Find where the given text appears and provide that cell's center as (x, y) coordinate. 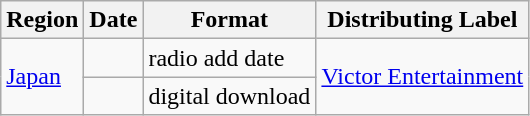
Japan (42, 77)
digital download (230, 96)
Date (114, 20)
Victor Entertainment (422, 77)
Format (230, 20)
Region (42, 20)
radio add date (230, 58)
Distributing Label (422, 20)
